Determine the (x, y) coordinate at the center of the cell enclosing the given text.  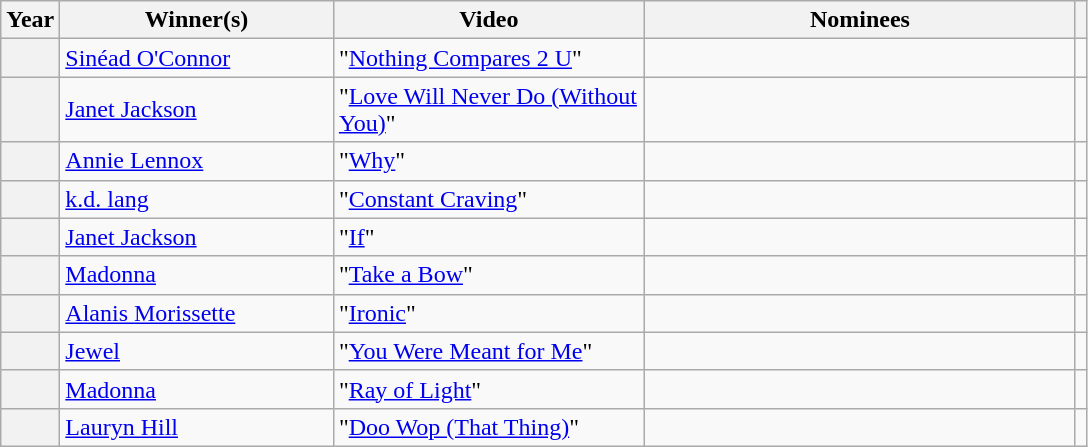
"Ironic" (488, 313)
Nominees (860, 20)
"Constant Craving" (488, 199)
Sinéad O'Connor (197, 58)
"Ray of Light" (488, 389)
Winner(s) (197, 20)
Alanis Morissette (197, 313)
"Nothing Compares 2 U" (488, 58)
Lauryn Hill (197, 427)
k.d. lang (197, 199)
Jewel (197, 351)
"Love Will Never Do (Without You)" (488, 110)
"You Were Meant for Me" (488, 351)
"Take a Bow" (488, 275)
Annie Lennox (197, 161)
"Doo Wop (That Thing)" (488, 427)
Video (488, 20)
Year (30, 20)
"Why" (488, 161)
"If" (488, 237)
